Return the [X, Y] coordinate for the center point of the cell that contains the specified text.  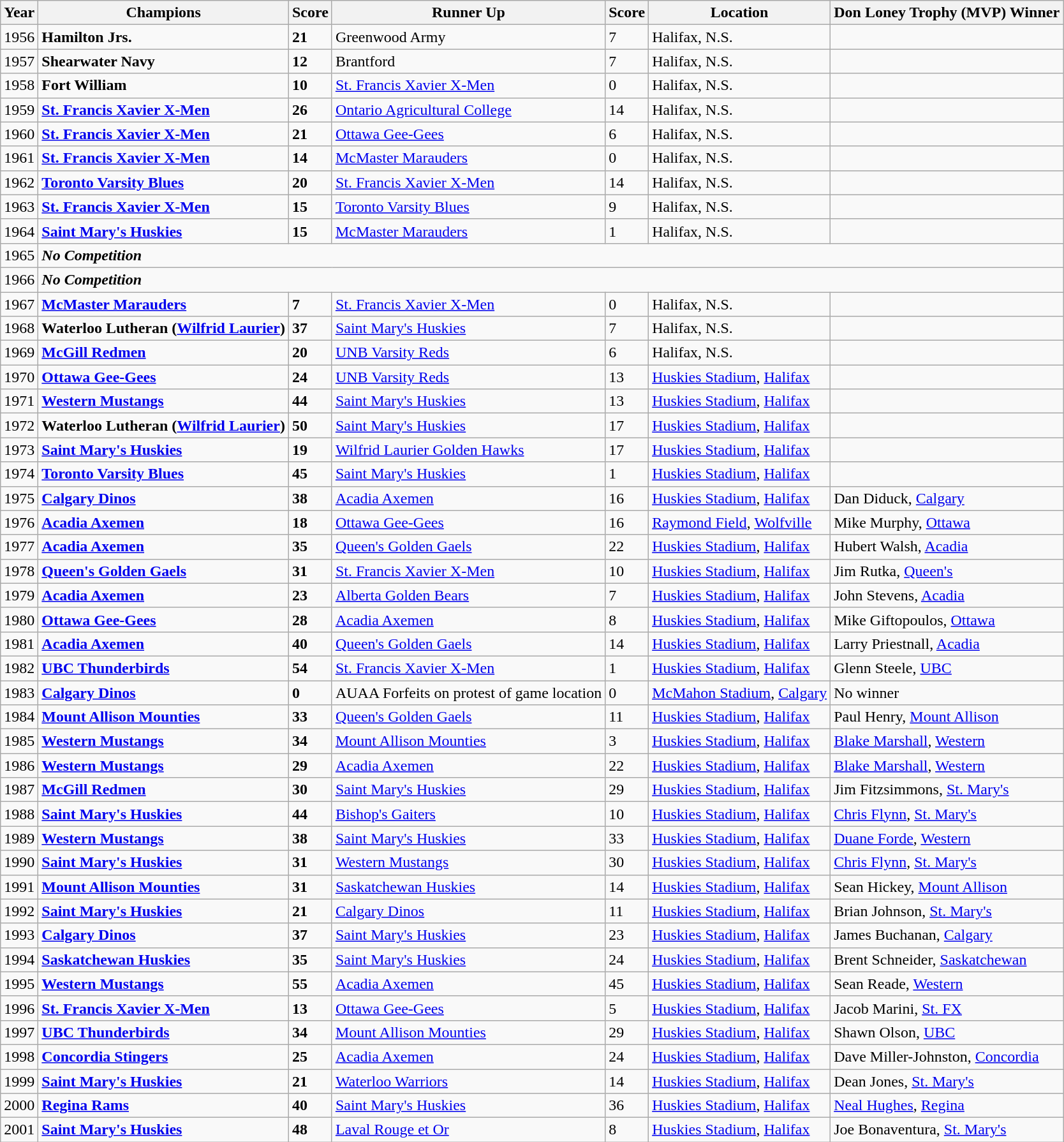
1975 [19, 498]
1999 [19, 1081]
Location [740, 13]
1962 [19, 182]
McMahon Stadium, Calgary [740, 692]
1996 [19, 1008]
1972 [19, 426]
1980 [19, 619]
Jim Rutka, Queen's [947, 571]
1961 [19, 158]
Mike Murphy, Ottawa [947, 523]
1971 [19, 401]
Greenwood Army [468, 37]
1983 [19, 692]
12 [310, 61]
1970 [19, 377]
1998 [19, 1057]
1960 [19, 134]
2001 [19, 1130]
1987 [19, 790]
Regina Rams [163, 1106]
28 [310, 619]
1993 [19, 935]
1990 [19, 863]
Ontario Agricultural College [468, 110]
Jacob Marini, St. FX [947, 1008]
Year [19, 13]
1984 [19, 717]
1959 [19, 110]
Hamilton Jrs. [163, 37]
1995 [19, 984]
No winner [947, 692]
1968 [19, 329]
1965 [19, 255]
1997 [19, 1032]
1967 [19, 304]
Waterloo Warriors [468, 1081]
1963 [19, 207]
Dave Miller-Johnston, Concordia [947, 1057]
1966 [19, 279]
Dean Jones, St. Mary's [947, 1081]
1992 [19, 911]
25 [310, 1057]
5 [627, 1008]
Glenn Steele, UBC [947, 668]
Alberta Golden Bears [468, 595]
Sean Hickey, Mount Allison [947, 887]
Wilfrid Laurier Golden Hawks [468, 450]
Brantford [468, 61]
54 [310, 668]
Bishop's Gaiters [468, 814]
2000 [19, 1106]
55 [310, 984]
John Stevens, Acadia [947, 595]
Dan Diduck, Calgary [947, 498]
1981 [19, 644]
Mike Giftopoulos, Ottawa [947, 619]
Champions [163, 13]
Brent Schneider, Saskatchewan [947, 960]
26 [310, 110]
48 [310, 1130]
1985 [19, 741]
Raymond Field, Wolfville [740, 523]
1994 [19, 960]
1988 [19, 814]
1964 [19, 231]
Fort William [163, 85]
1986 [19, 766]
1991 [19, 887]
1978 [19, 571]
3 [627, 741]
Sean Reade, Western [947, 984]
36 [627, 1106]
Joe Bonaventura, St. Mary's [947, 1130]
1982 [19, 668]
Laval Rouge et Or [468, 1130]
1976 [19, 523]
18 [310, 523]
1969 [19, 353]
Jim Fitzsimmons, St. Mary's [947, 790]
Concordia Stingers [163, 1057]
Shearwater Navy [163, 61]
1989 [19, 838]
1977 [19, 547]
9 [627, 207]
1958 [19, 85]
19 [310, 450]
Larry Priestnall, Acadia [947, 644]
James Buchanan, Calgary [947, 935]
Runner Up [468, 13]
1957 [19, 61]
Hubert Walsh, Acadia [947, 547]
1956 [19, 37]
1973 [19, 450]
Shawn Olson, UBC [947, 1032]
Don Loney Trophy (MVP) Winner [947, 13]
AUAA Forfeits on protest of game location [468, 692]
1974 [19, 474]
Paul Henry, Mount Allison [947, 717]
Duane Forde, Western [947, 838]
50 [310, 426]
Brian Johnson, St. Mary's [947, 911]
1979 [19, 595]
Neal Hughes, Regina [947, 1106]
